Extract the [X, Y] coordinate from the center of the cell holding the provided text.  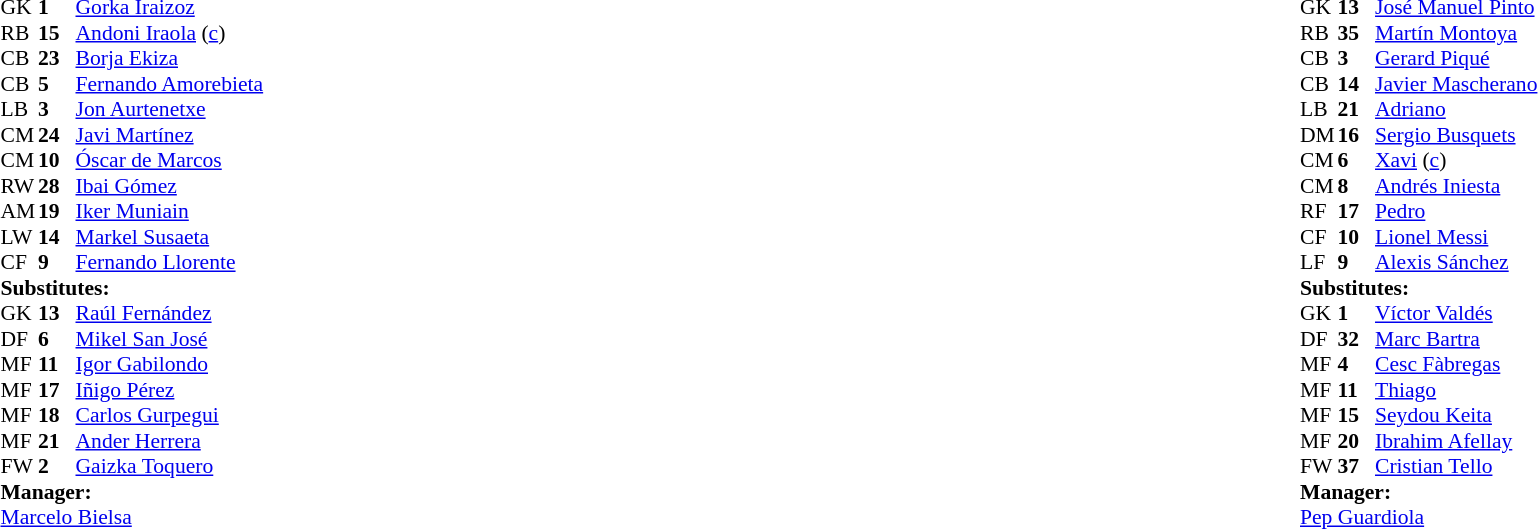
Cristian Tello [1456, 467]
2 [57, 467]
DM [1319, 135]
Jon Aurtenetxe [170, 109]
Pedro [1456, 211]
AM [19, 211]
RW [19, 186]
19 [57, 211]
13 [57, 313]
Javi Martínez [170, 135]
Iñigo Pérez [170, 390]
RF [1319, 211]
Cesc Fàbregas [1456, 365]
Sergio Busquets [1456, 135]
Fernando Llorente [170, 263]
Lionel Messi [1456, 237]
5 [57, 84]
Thiago [1456, 390]
Marc Bartra [1456, 339]
Gaizka Toquero [170, 467]
Fernando Amorebieta [170, 84]
Markel Susaeta [170, 237]
Raúl Fernández [170, 313]
18 [57, 415]
Iker Muniain [170, 211]
Víctor Valdés [1456, 313]
37 [1357, 467]
Óscar de Marcos [170, 161]
Ander Herrera [170, 441]
Seydou Keita [1456, 415]
16 [1357, 135]
23 [57, 59]
Alexis Sánchez [1456, 263]
Carlos Gurpegui [170, 415]
1 [1357, 313]
LF [1319, 263]
Ibai Gómez [170, 186]
Xavi (c) [1456, 161]
32 [1357, 339]
Andrés Iniesta [1456, 186]
Adriano [1456, 109]
Gerard Piqué [1456, 59]
Mikel San José [170, 339]
8 [1357, 186]
35 [1357, 33]
20 [1357, 441]
Borja Ekiza [170, 59]
4 [1357, 365]
Andoni Iraola (c) [170, 33]
LW [19, 237]
Martín Montoya [1456, 33]
Javier Mascherano [1456, 84]
24 [57, 135]
28 [57, 186]
Igor Gabilondo [170, 365]
Ibrahim Afellay [1456, 441]
